From the cell containing the given text, extract its center point as (X, Y) coordinate. 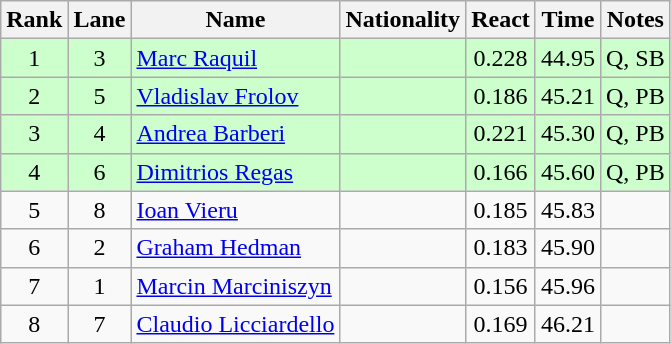
46.21 (568, 324)
45.21 (568, 96)
Lane (100, 20)
0.186 (501, 96)
Andrea Barberi (236, 134)
0.166 (501, 172)
0.169 (501, 324)
Q, SB (635, 58)
Notes (635, 20)
Marc Raquil (236, 58)
Marcin Marciniszyn (236, 286)
Dimitrios Regas (236, 172)
Graham Hedman (236, 248)
44.95 (568, 58)
45.96 (568, 286)
0.183 (501, 248)
Time (568, 20)
Name (236, 20)
Claudio Licciardello (236, 324)
Vladislav Frolov (236, 96)
React (501, 20)
Ioan Vieru (236, 210)
45.90 (568, 248)
0.221 (501, 134)
45.30 (568, 134)
0.185 (501, 210)
Rank (34, 20)
0.228 (501, 58)
45.60 (568, 172)
0.156 (501, 286)
Nationality (403, 20)
45.83 (568, 210)
